Determine the (x, y) coordinate at the center of the cell enclosing the given text.  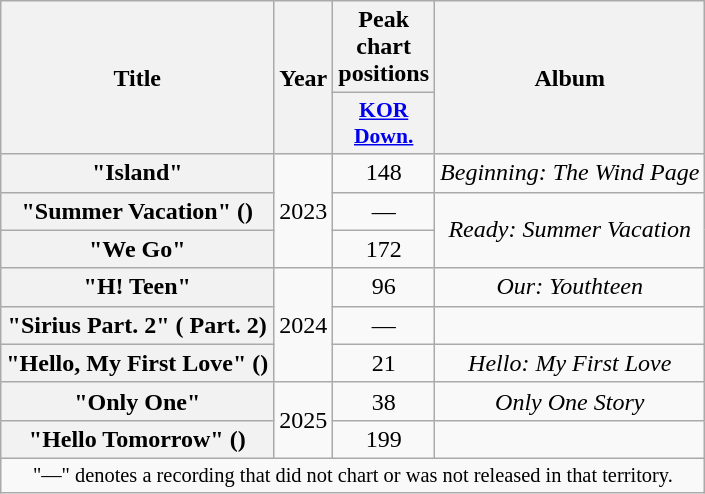
Ready: Summer Vacation (570, 230)
2023 (304, 211)
"H! Teen" (138, 287)
2024 (304, 325)
Beginning: The Wind Page (570, 173)
"Hello, My First Love" () (138, 363)
"Hello Tomorrow" () (138, 439)
"—" denotes a recording that did not chart or was not released in that territory. (353, 475)
Our: Youthteen (570, 287)
Hello: My First Love (570, 363)
"We Go" (138, 249)
"Sirius Part. 2" ( Part. 2) (138, 325)
96 (384, 287)
Title (138, 78)
Peak chart positions (384, 47)
"Only One" (138, 401)
21 (384, 363)
Year (304, 78)
2025 (304, 420)
"Island" (138, 173)
38 (384, 401)
KORDown. (384, 124)
Only One Story (570, 401)
"Summer Vacation" () (138, 211)
148 (384, 173)
172 (384, 249)
199 (384, 439)
Album (570, 78)
